Scan for the cell matching the given text and deliver its (X, Y) coordinate at center. 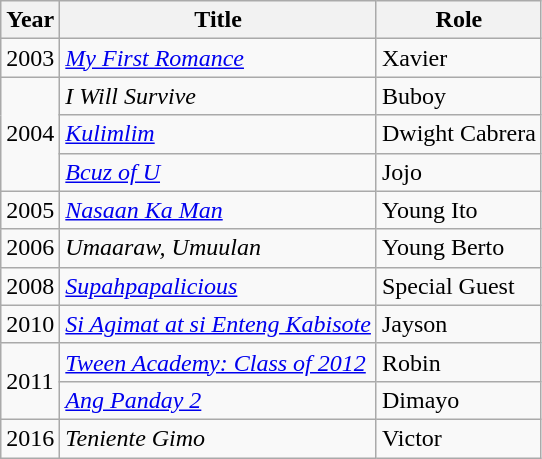
Young Berto (458, 248)
Ang Panday 2 (218, 400)
Jayson (458, 324)
Supahpapalicious (218, 286)
Bcuz of U (218, 172)
My First Romance (218, 58)
Year (30, 20)
Robin (458, 362)
Jojo (458, 172)
Kulimlim (218, 134)
Title (218, 20)
2005 (30, 210)
2003 (30, 58)
Role (458, 20)
Buboy (458, 96)
2008 (30, 286)
Dimayo (458, 400)
Special Guest (458, 286)
Dwight Cabrera (458, 134)
Si Agimat at si Enteng Kabisote (218, 324)
Victor (458, 438)
2011 (30, 381)
Umaaraw, Umuulan (218, 248)
Teniente Gimo (218, 438)
Xavier (458, 58)
2006 (30, 248)
Tween Academy: Class of 2012 (218, 362)
Nasaan Ka Man (218, 210)
2004 (30, 134)
I Will Survive (218, 96)
2016 (30, 438)
2010 (30, 324)
Young Ito (458, 210)
